From the cell containing the given text, extract its center point as [x, y] coordinate. 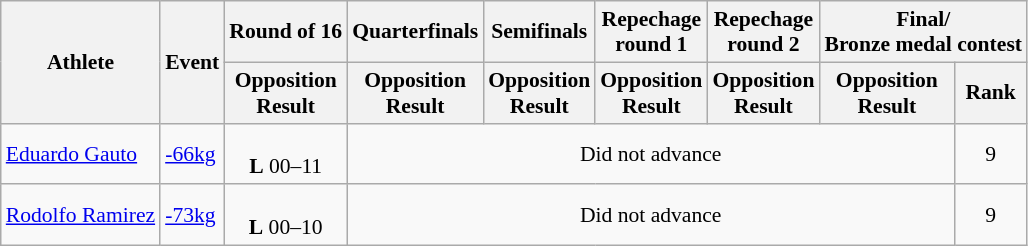
Event [192, 62]
Repechage round 1 [651, 32]
L 00–11 [286, 154]
-66kg [192, 154]
Athlete [80, 62]
L 00–10 [286, 216]
Round of 16 [286, 32]
Semifinals [539, 32]
-73kg [192, 216]
Eduardo Gauto [80, 154]
Repechage round 2 [763, 32]
Quarterfinals [415, 32]
Rank [990, 92]
Final/Bronze medal contest [923, 32]
Rodolfo Ramirez [80, 216]
